Detect which cell encompasses the target text, then output its [X, Y] center coordinate. 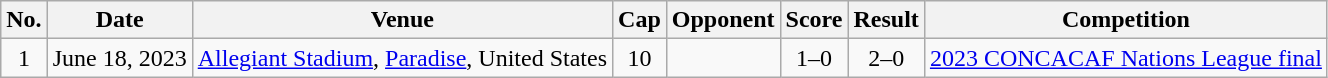
Venue [402, 20]
2–0 [886, 58]
No. [24, 20]
Cap [640, 20]
June 18, 2023 [120, 58]
Score [814, 20]
10 [640, 58]
1 [24, 58]
Competition [1126, 20]
Date [120, 20]
Result [886, 20]
1–0 [814, 58]
2023 CONCACAF Nations League final [1126, 58]
Allegiant Stadium, Paradise, United States [402, 58]
Opponent [723, 20]
